Pinpoint the cell where the given text exists, returning its (x, y) midpoint coordinate. 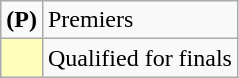
Premiers (140, 20)
(P) (22, 20)
Qualified for finals (140, 58)
